Locate the cell with the specified text and output its (x, y) center coordinate. 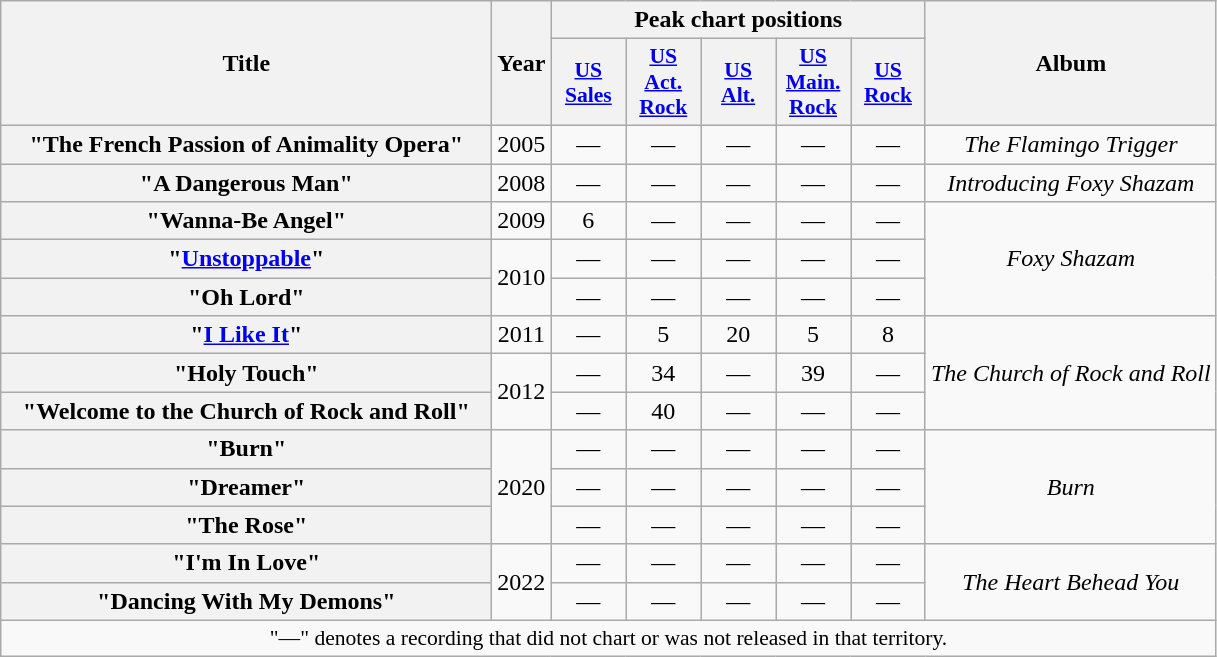
39 (814, 373)
2005 (522, 144)
2022 (522, 582)
2020 (522, 487)
The Church of Rock and Roll (1070, 373)
"The Rose" (246, 525)
"Oh Lord" (246, 297)
Title (246, 64)
Burn (1070, 487)
The Heart Behead You (1070, 582)
Introducing Foxy Shazam (1070, 183)
"A Dangerous Man" (246, 183)
34 (664, 373)
Year (522, 64)
"Holy Touch" (246, 373)
"Welcome to the Church of Rock and Roll" (246, 411)
Album (1070, 64)
"I'm In Love" (246, 563)
"Dancing With My Demons" (246, 601)
"—" denotes a recording that did not chart or was not released in that territory. (608, 638)
"Wanna-Be Angel" (246, 221)
Foxy Shazam (1070, 259)
The Flamingo Trigger (1070, 144)
Peak chart positions (738, 20)
6 (588, 221)
2011 (522, 335)
USMain. Rock (814, 82)
"I Like It" (246, 335)
"Unstoppable" (246, 259)
2009 (522, 221)
USRock (888, 82)
"Burn" (246, 449)
USSales (588, 82)
2008 (522, 183)
8 (888, 335)
USAct. Rock (664, 82)
USAlt. (738, 82)
"The French Passion of Animality Opera" (246, 144)
20 (738, 335)
2012 (522, 392)
2010 (522, 278)
40 (664, 411)
"Dreamer" (246, 487)
